Find where the given text appears and provide that cell's center as (X, Y) coordinate. 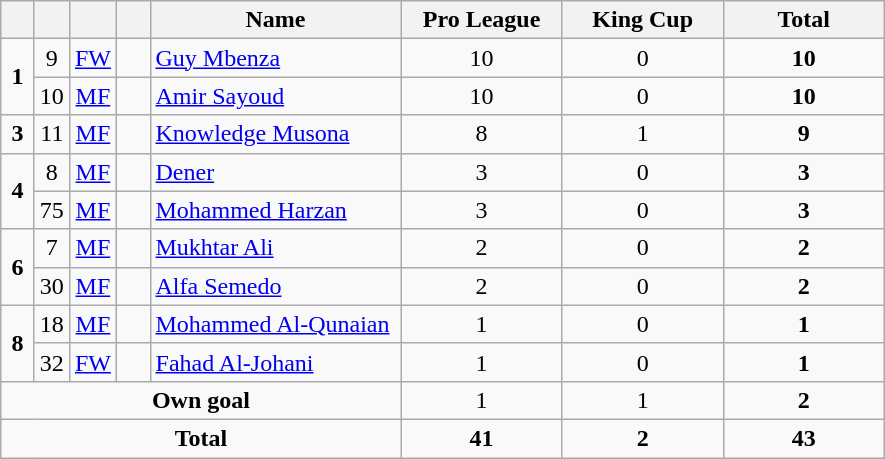
75 (52, 210)
Name (276, 20)
Guy Mbenza (276, 58)
Own goal (201, 400)
11 (52, 134)
Amir Sayoud (276, 96)
King Cup (642, 20)
Alfa Semedo (276, 286)
6 (18, 267)
30 (52, 286)
Mukhtar Ali (276, 248)
Knowledge Musona (276, 134)
Dener (276, 172)
Fahad Al-Johani (276, 362)
41 (482, 438)
Mohammed Harzan (276, 210)
4 (18, 191)
43 (804, 438)
7 (52, 248)
Pro League (482, 20)
Mohammed Al-Qunaian (276, 324)
32 (52, 362)
18 (52, 324)
